Locate the cell with the specified text and output its (x, y) center coordinate. 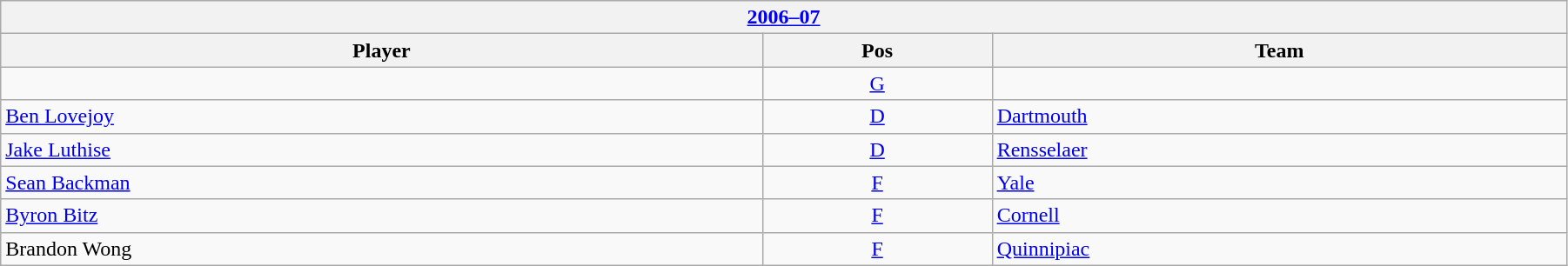
Ben Lovejoy (381, 116)
Rensselaer (1279, 150)
Yale (1279, 183)
2006–07 (784, 17)
G (877, 83)
Quinnipiac (1279, 249)
Dartmouth (1279, 116)
Jake Luthise (381, 150)
Sean Backman (381, 183)
Brandon Wong (381, 249)
Cornell (1279, 216)
Team (1279, 50)
Player (381, 50)
Byron Bitz (381, 216)
Pos (877, 50)
